Identify which cell holds the provided text, then report its (x, y) central coordinate. 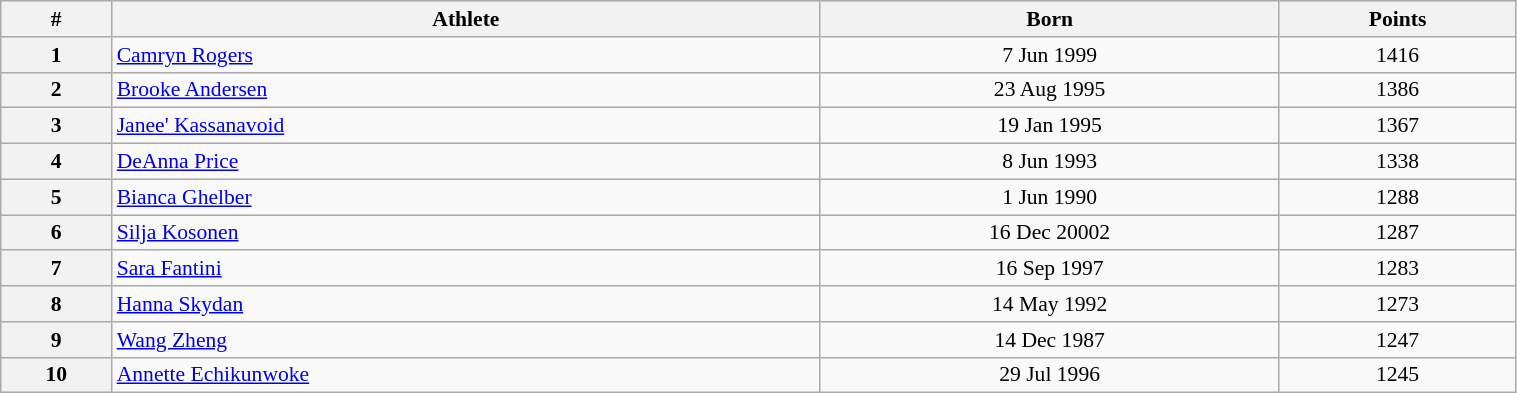
Janee' Kassanavoid (466, 126)
1 (56, 55)
Annette Echikunwoke (466, 375)
16 Sep 1997 (1050, 269)
1386 (1398, 90)
23 Aug 1995 (1050, 90)
8 Jun 1993 (1050, 162)
1247 (1398, 340)
14 May 1992 (1050, 304)
1416 (1398, 55)
9 (56, 340)
16 Dec 20002 (1050, 233)
Bianca Ghelber (466, 197)
7 Jun 1999 (1050, 55)
1245 (1398, 375)
Silja Kosonen (466, 233)
2 (56, 90)
1288 (1398, 197)
Sara Fantini (466, 269)
1367 (1398, 126)
1 Jun 1990 (1050, 197)
1273 (1398, 304)
6 (56, 233)
1283 (1398, 269)
10 (56, 375)
7 (56, 269)
19 Jan 1995 (1050, 126)
DeAnna Price (466, 162)
4 (56, 162)
1287 (1398, 233)
# (56, 19)
Points (1398, 19)
Camryn Rogers (466, 55)
1338 (1398, 162)
Athlete (466, 19)
8 (56, 304)
3 (56, 126)
14 Dec 1987 (1050, 340)
Born (1050, 19)
Wang Zheng (466, 340)
5 (56, 197)
Brooke Andersen (466, 90)
29 Jul 1996 (1050, 375)
Hanna Skydan (466, 304)
